Find where the given text appears and provide that cell's center as (x, y) coordinate. 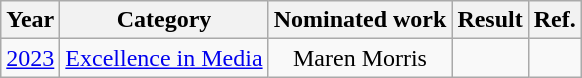
Result (490, 20)
Maren Morris (360, 58)
Year (30, 20)
Ref. (554, 20)
Excellence in Media (164, 58)
Nominated work (360, 20)
2023 (30, 58)
Category (164, 20)
